Return (X, Y) of the center of cell containing provided text 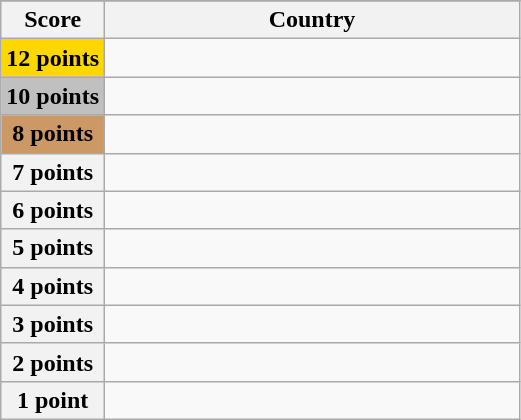
8 points (53, 134)
6 points (53, 210)
4 points (53, 286)
1 point (53, 400)
12 points (53, 58)
Country (312, 20)
5 points (53, 248)
3 points (53, 324)
10 points (53, 96)
2 points (53, 362)
7 points (53, 172)
Score (53, 20)
